Provide the (X, Y) coordinate of the cell's center where the given text is located.  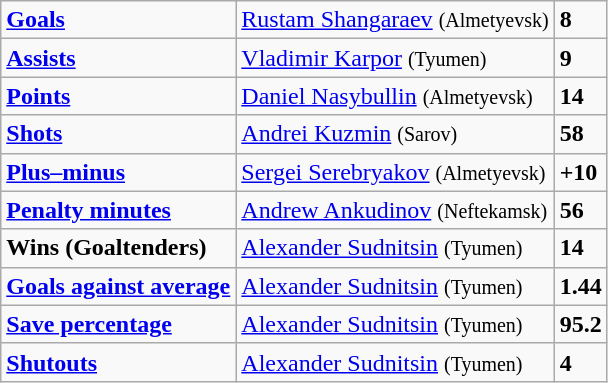
Points (118, 96)
Vladimir Karpor (Tyumen) (395, 58)
Goals against average (118, 286)
Goals (118, 20)
Shots (118, 134)
4 (580, 362)
Plus–minus (118, 172)
95.2 (580, 324)
Shutouts (118, 362)
Assists (118, 58)
Rustam Shangaraev (Almetyevsk) (395, 20)
Wins (Goaltenders) (118, 248)
56 (580, 210)
Daniel Nasybullin (Almetyevsk) (395, 96)
9 (580, 58)
Sergei Serebryakov (Almetyevsk) (395, 172)
Andrei Kuzmin (Sarov) (395, 134)
+10 (580, 172)
8 (580, 20)
1.44 (580, 286)
Penalty minutes (118, 210)
Andrew Ankudinov (Neftekamsk) (395, 210)
58 (580, 134)
Save percentage (118, 324)
